Pinpoint the cell where the given text exists, returning its [x, y] midpoint coordinate. 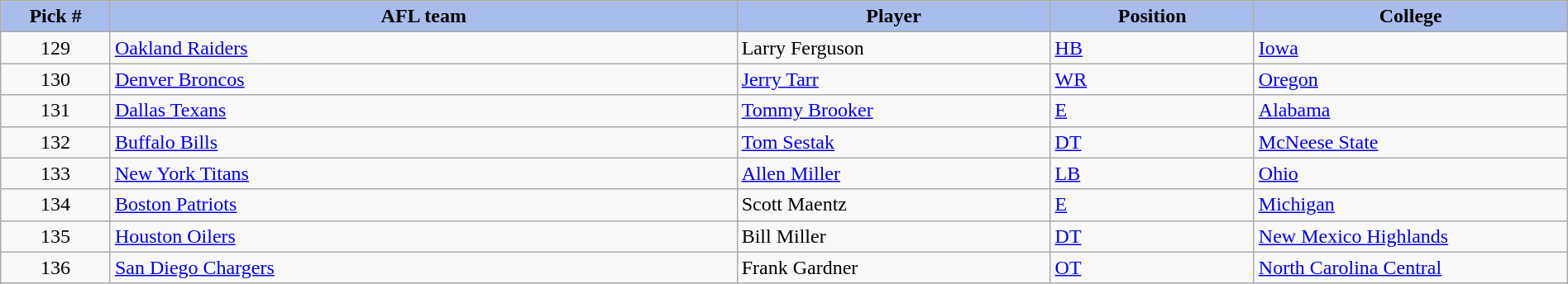
Frank Gardner [893, 267]
Larry Ferguson [893, 48]
135 [56, 236]
Denver Broncos [423, 79]
McNeese State [1411, 142]
WR [1152, 79]
Position [1152, 17]
College [1411, 17]
Houston Oilers [423, 236]
HB [1152, 48]
Buffalo Bills [423, 142]
Pick # [56, 17]
Tommy Brooker [893, 111]
Dallas Texans [423, 111]
Michigan [1411, 205]
Scott Maentz [893, 205]
129 [56, 48]
133 [56, 173]
Bill Miller [893, 236]
131 [56, 111]
Boston Patriots [423, 205]
130 [56, 79]
Iowa [1411, 48]
Ohio [1411, 173]
132 [56, 142]
New Mexico Highlands [1411, 236]
Allen Miller [893, 173]
OT [1152, 267]
New York Titans [423, 173]
Tom Sestak [893, 142]
136 [56, 267]
Oakland Raiders [423, 48]
134 [56, 205]
AFL team [423, 17]
LB [1152, 173]
North Carolina Central [1411, 267]
Player [893, 17]
Alabama [1411, 111]
Jerry Tarr [893, 79]
San Diego Chargers [423, 267]
Oregon [1411, 79]
